Find where the given text appears and provide that cell's center as (x, y) coordinate. 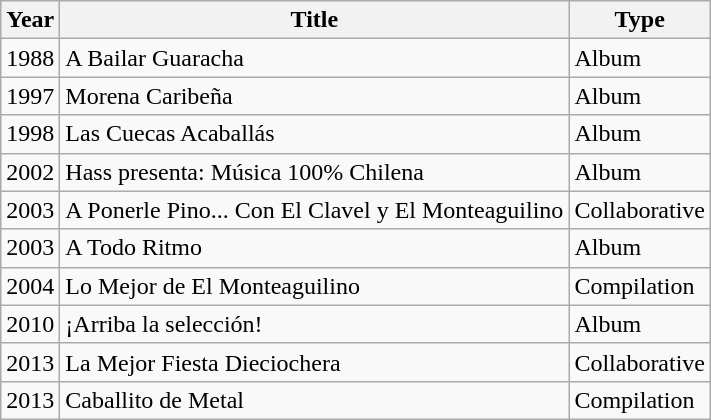
1988 (30, 58)
2010 (30, 324)
¡Arriba la selección! (314, 324)
A Bailar Guaracha (314, 58)
Caballito de Metal (314, 400)
2004 (30, 286)
2002 (30, 172)
Year (30, 20)
Type (640, 20)
Lo Mejor de El Monteaguilino (314, 286)
Title (314, 20)
Morena Caribeña (314, 96)
A Ponerle Pino... Con El Clavel y El Monteaguilino (314, 210)
La Mejor Fiesta Dieciochera (314, 362)
1997 (30, 96)
A Todo Ritmo (314, 248)
Las Cuecas Acaballás (314, 134)
1998 (30, 134)
Hass presenta: Música 100% Chilena (314, 172)
